For the text-containing cell, return its midpoint in (x, y) coordinate format. 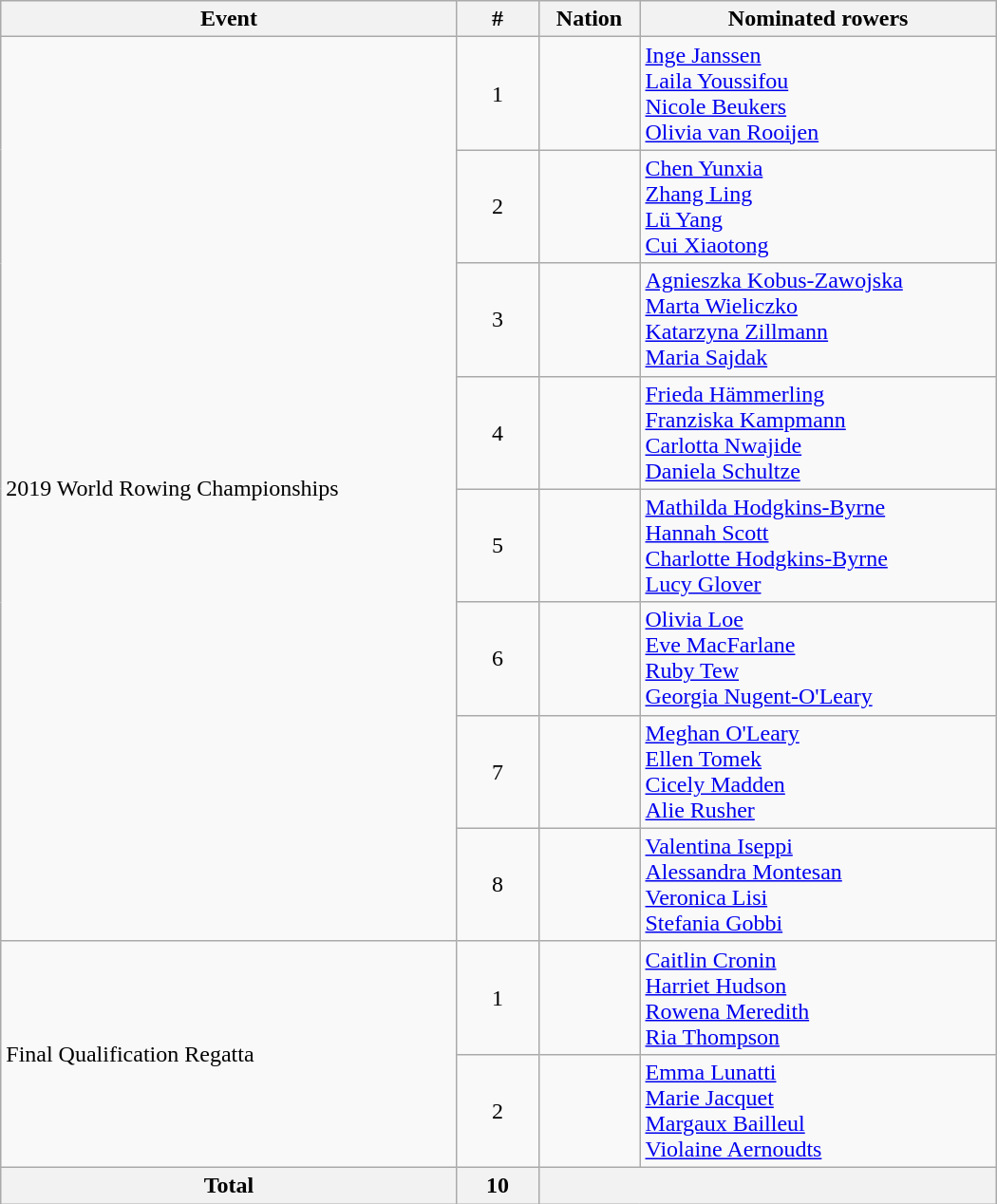
Chen YunxiaZhang LingLü YangCui Xiaotong (818, 207)
Event (229, 19)
5 (498, 545)
Meghan O'LearyEllen TomekCicely MaddenAlie Rusher (818, 771)
Final Qualification Regatta (229, 1054)
Nation (589, 19)
2019 World Rowing Championships (229, 489)
Caitlin CroninHarriet HudsonRowena MeredithRia Thompson (818, 997)
Agnieszka Kobus-ZawojskaMarta WieliczkoKatarzyna ZillmannMaria Sajdak (818, 319)
8 (498, 885)
Total (229, 1185)
4 (498, 433)
Emma LunattiMarie JacquetMargaux BailleulViolaine Aernoudts (818, 1111)
6 (498, 659)
Nominated rowers (818, 19)
7 (498, 771)
Valentina IseppiAlessandra MontesanVeronica LisiStefania Gobbi (818, 885)
10 (498, 1185)
Olivia LoeEve MacFarlaneRuby TewGeorgia Nugent-O'Leary (818, 659)
Frieda HämmerlingFranziska KampmannCarlotta NwajideDaniela Schultze (818, 433)
# (498, 19)
Inge JanssenLaila YoussifouNicole BeukersOlivia van Rooijen (818, 93)
3 (498, 319)
Mathilda Hodgkins-ByrneHannah ScottCharlotte Hodgkins-ByrneLucy Glover (818, 545)
